Find where the given text appears and provide that cell's center as (x, y) coordinate. 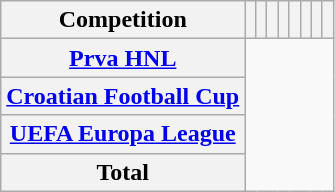
Total (123, 172)
Prva HNL (123, 58)
Croatian Football Cup (123, 96)
Competition (123, 20)
UEFA Europa League (123, 134)
